Extract the [X, Y] coordinate from the center of the cell holding the provided text.  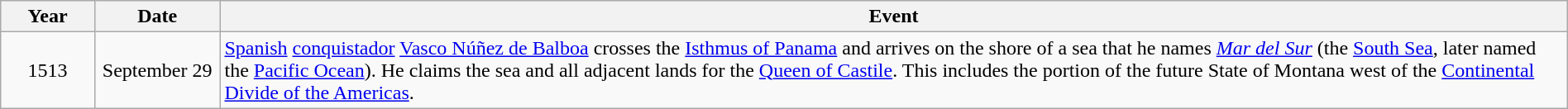
September 29 [157, 70]
Date [157, 17]
1513 [48, 70]
Event [893, 17]
Year [48, 17]
